Pinpoint the cell where the given text exists, returning its (x, y) midpoint coordinate. 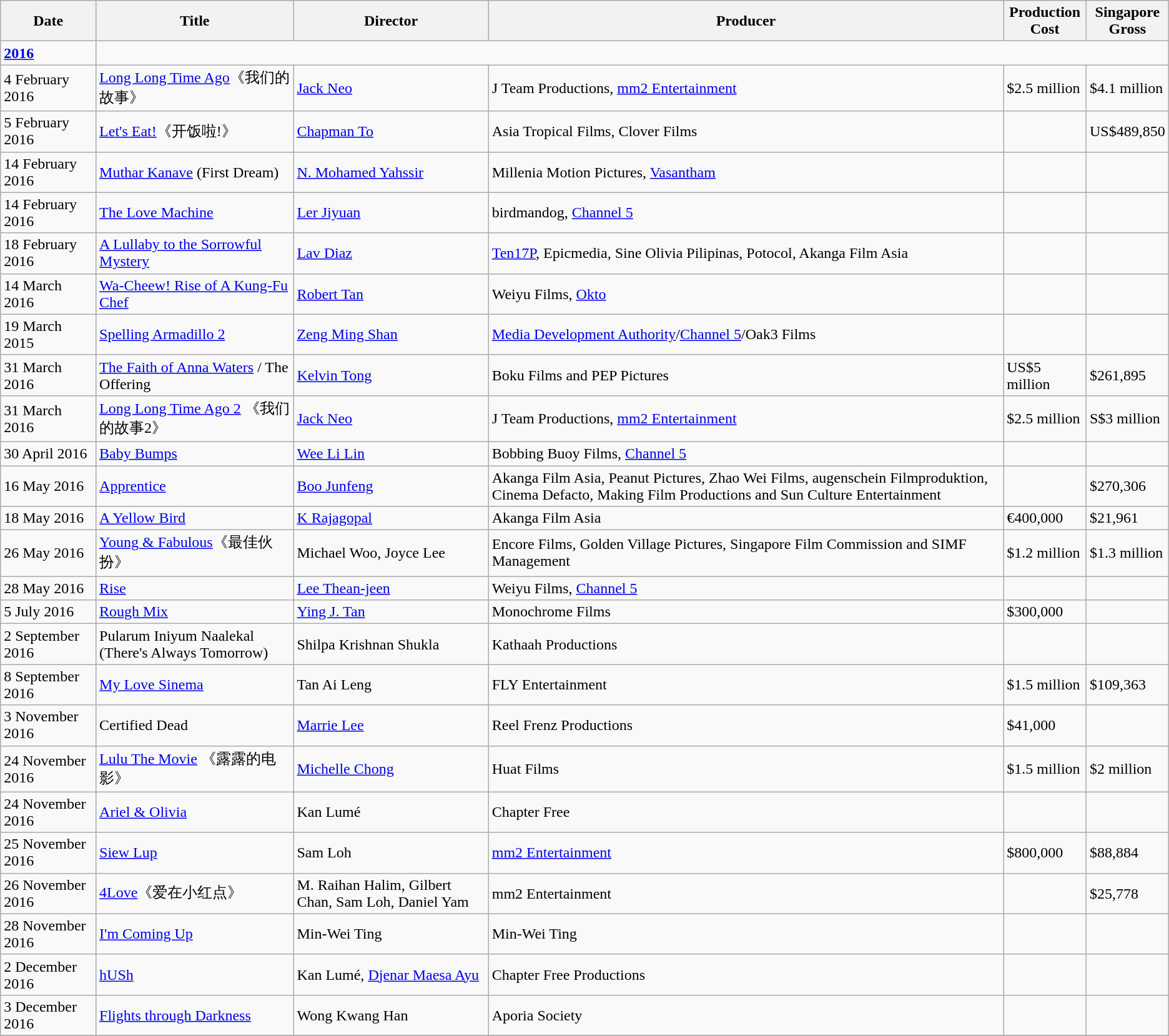
Boku Films and PEP Pictures (746, 375)
Lulu The Movie 《露露的电影》 (195, 769)
16 May 2016 (49, 486)
Huat Films (746, 769)
Tan Ai Leng (391, 684)
Wong Kwang Han (391, 1015)
Kelvin Tong (391, 375)
Director (391, 21)
$109,363 (1127, 684)
26 May 2016 (49, 553)
Flights through Darkness (195, 1015)
$4.1 million (1127, 88)
Robert Tan (391, 294)
$88,884 (1127, 853)
Akanga Film Asia (746, 518)
8 September 2016 (49, 684)
Wee Li Lin (391, 453)
Siew Lup (195, 853)
$800,000 (1045, 853)
A Lullaby to the Sorrowful Mystery (195, 254)
$2 million (1127, 769)
2 December 2016 (49, 974)
Reel Frenz Productions (746, 726)
Akanga Film Asia, Peanut Pictures, Zhao Wei Films, augenschein Filmproduktion, Cinema Defacto, Making Film Productions and Sun Culture Entertainment (746, 486)
Chapman To (391, 131)
$270,306 (1127, 486)
3 December 2016 (49, 1015)
$21,961 (1127, 518)
Lav Diaz (391, 254)
Let's Eat!《开饭啦!》 (195, 131)
Zeng Ming Shan (391, 335)
Millenia Motion Pictures, Vasantham (746, 172)
$300,000 (1045, 612)
Date (49, 21)
Weiyu Films, Okto (746, 294)
28 May 2016 (49, 588)
A Yellow Bird (195, 518)
Wa-Cheew! Rise of A Kung-Fu Chef (195, 294)
Long Long Time Ago《我们的故事》 (195, 88)
$25,778 (1127, 893)
25 November 2016 (49, 853)
Bobbing Buoy Films, Channel 5 (746, 453)
The Love Machine (195, 212)
18 May 2016 (49, 518)
Shilpa Krishnan Shukla (391, 644)
Long Long Time Ago 2 《我们的故事2》 (195, 418)
Ariel & Olivia (195, 812)
The Faith of Anna Waters / The Offering (195, 375)
Marrie Lee (391, 726)
N. Mohamed Yahssir (391, 172)
US$489,850 (1127, 131)
$41,000 (1045, 726)
Kan Lumé, Djenar Maesa Ayu (391, 974)
Singapore Gross (1127, 21)
Ying J. Tan (391, 612)
Apprentice (195, 486)
14 March 2016 (49, 294)
5 July 2016 (49, 612)
28 November 2016 (49, 934)
5 February 2016 (49, 131)
I'm Coming Up (195, 934)
$1.3 million (1127, 553)
30 April 2016 (49, 453)
Young & Fabulous《最佳伙扮》 (195, 553)
$1.2 million (1045, 553)
hUSh (195, 974)
My Love Sinema (195, 684)
2 September 2016 (49, 644)
Kan Lumé (391, 812)
Baby Bumps (195, 453)
Aporia Society (746, 1015)
birdmandog, Channel 5 (746, 212)
Encore Films, Golden Village Pictures, Singapore Film Commission and SIMF Management (746, 553)
K Rajagopal (391, 518)
Chapter Free Productions (746, 974)
Muthar Kanave (First Dream) (195, 172)
Rise (195, 588)
Chapter Free (746, 812)
4Love《爱在小红点》 (195, 893)
Title (195, 21)
Pularum Iniyum Naalekal (There's Always Tomorrow) (195, 644)
Rough Mix (195, 612)
FLY Entertainment (746, 684)
3 November 2016 (49, 726)
18 February 2016 (49, 254)
Michael Woo, Joyce Lee (391, 553)
26 November 2016 (49, 893)
Monochrome Films (746, 612)
Weiyu Films, Channel 5 (746, 588)
Spelling Armadillo 2 (195, 335)
$261,895 (1127, 375)
Production Cost (1045, 21)
Asia Tropical Films, Clover Films (746, 131)
19 March 2015 (49, 335)
Producer (746, 21)
Ler Jiyuan (391, 212)
2016 (49, 53)
Certified Dead (195, 726)
Boo Junfeng (391, 486)
€400,000 (1045, 518)
Kathaah Productions (746, 644)
Ten17P, Epicmedia, Sine Olivia Pilipinas, Potocol, Akanga Film Asia (746, 254)
M. Raihan Halim, Gilbert Chan, Sam Loh, Daniel Yam (391, 893)
S$3 million (1127, 418)
US$5 million (1045, 375)
Sam Loh (391, 853)
Lee Thean-jeen (391, 588)
Media Development Authority/Channel 5/Oak3 Films (746, 335)
4 February 2016 (49, 88)
Michelle Chong (391, 769)
